Return the (x, y) coordinate for the center point of the cell that contains the specified text.  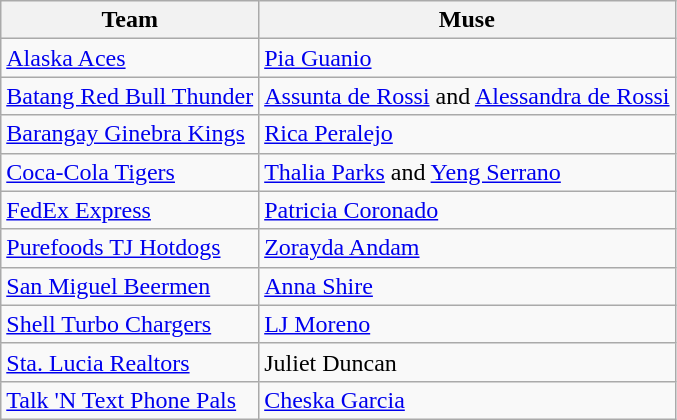
Rica Peralejo (467, 134)
Batang Red Bull Thunder (130, 96)
FedEx Express (130, 210)
Barangay Ginebra Kings (130, 134)
Assunta de Rossi and Alessandra de Rossi (467, 96)
Pia Guanio (467, 58)
Zorayda Andam (467, 248)
Sta. Lucia Realtors (130, 362)
Anna Shire (467, 286)
Alaska Aces (130, 58)
Patricia Coronado (467, 210)
Team (130, 20)
Purefoods TJ Hotdogs (130, 248)
Thalia Parks and Yeng Serrano (467, 172)
Coca-Cola Tigers (130, 172)
Muse (467, 20)
Cheska Garcia (467, 400)
Juliet Duncan (467, 362)
San Miguel Beermen (130, 286)
LJ Moreno (467, 324)
Shell Turbo Chargers (130, 324)
Talk 'N Text Phone Pals (130, 400)
